Provide the [X, Y] coordinate of the cell's center where the given text is located.  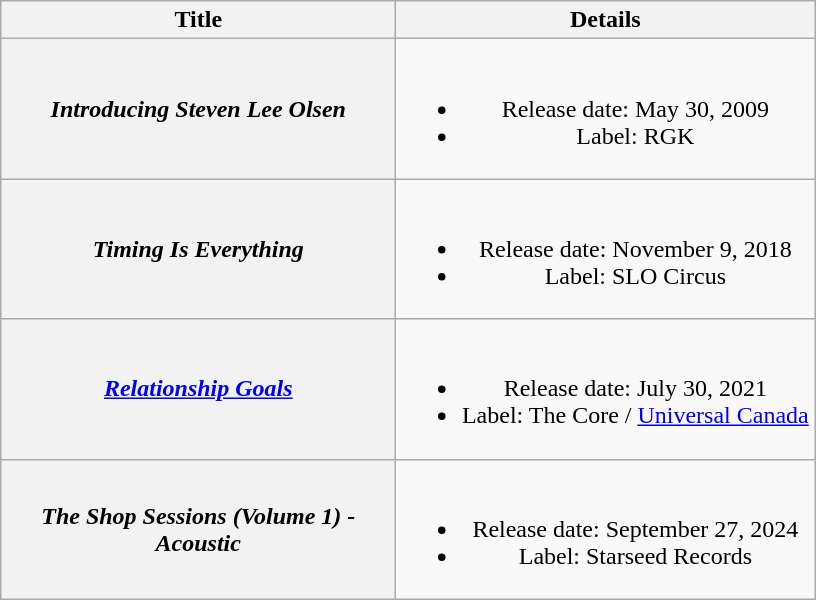
Details [606, 20]
Title [198, 20]
The Shop Sessions (Volume 1) - Acoustic [198, 529]
Release date: July 30, 2021Label: The Core / Universal Canada [606, 389]
Introducing Steven Lee Olsen [198, 109]
Release date: November 9, 2018Label: SLO Circus [606, 249]
Release date: September 27, 2024Label: Starseed Records [606, 529]
Release date: May 30, 2009Label: RGK [606, 109]
Timing Is Everything [198, 249]
Relationship Goals [198, 389]
